Return [X, Y] of the center of cell containing provided text 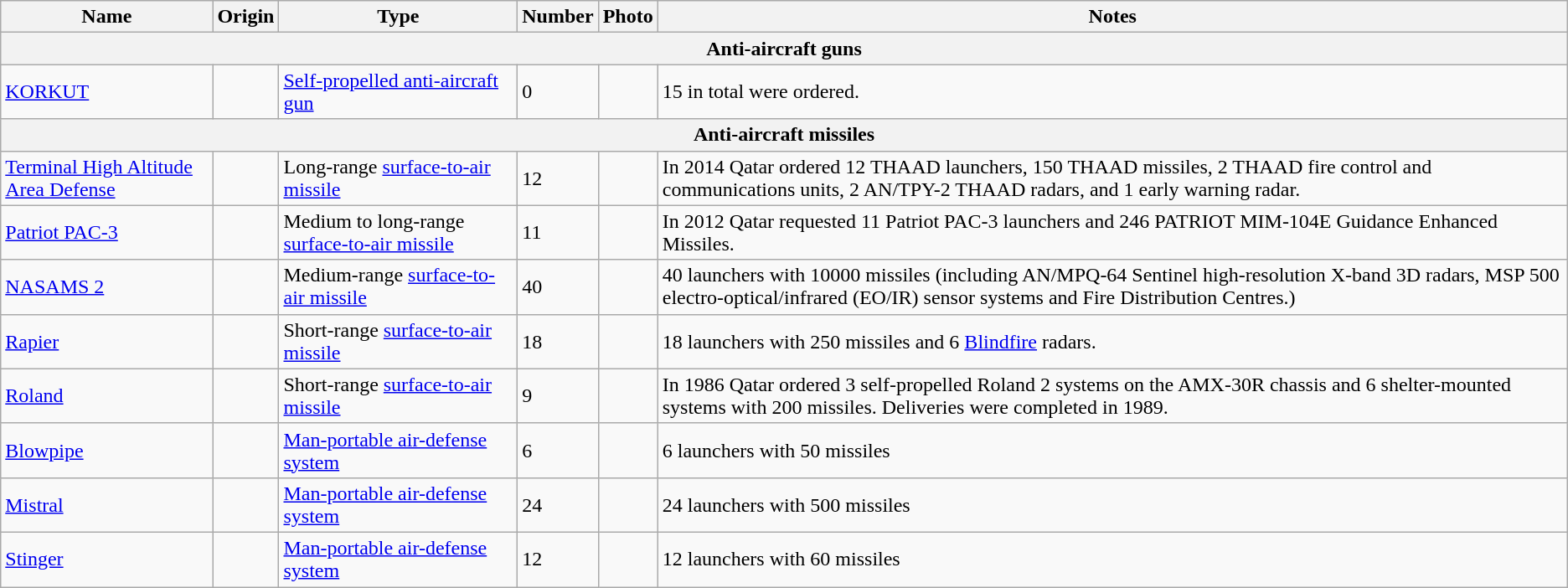
NASAMS 2 [107, 286]
Patriot PAC-3 [107, 233]
Medium to long-range surface-to-air missile [399, 233]
24 launchers with 500 missiles [1112, 504]
Mistral [107, 504]
6 launchers with 50 missiles [1112, 451]
24 [558, 504]
KORKUT [107, 92]
Anti-aircraft missiles [784, 135]
Notes [1112, 17]
In 2012 Qatar requested 11 Patriot PAC-3 launchers and 246 PATRIOT MIM-104E Guidance Enhanced Missiles. [1112, 233]
18 launchers with 250 missiles and 6 Blindfire radars. [1112, 342]
18 [558, 342]
6 [558, 451]
Long-range surface-to-air missile [399, 178]
Origin [246, 17]
Terminal High Altitude Area Defense [107, 178]
15 in total were ordered. [1112, 92]
Roland [107, 395]
0 [558, 92]
9 [558, 395]
Rapier [107, 342]
Stinger [107, 560]
Type [399, 17]
12 launchers with 60 missiles [1112, 560]
Medium-range surface-to-air missile [399, 286]
Name [107, 17]
Self-propelled anti-aircraft gun [399, 92]
Photo [628, 17]
11 [558, 233]
40 [558, 286]
Number [558, 17]
Blowpipe [107, 451]
Anti-aircraft guns [784, 49]
